Pinpoint the cell where the given text exists, returning its [X, Y] midpoint coordinate. 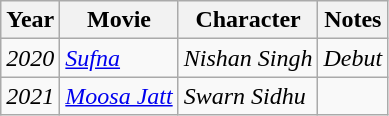
2021 [30, 96]
Sufna [119, 58]
Movie [119, 20]
Notes [353, 20]
Debut [353, 58]
Character [248, 20]
2020 [30, 58]
Swarn Sidhu [248, 96]
Nishan Singh [248, 58]
Year [30, 20]
Moosa Jatt [119, 96]
